Return (X, Y) of the center of cell containing provided text 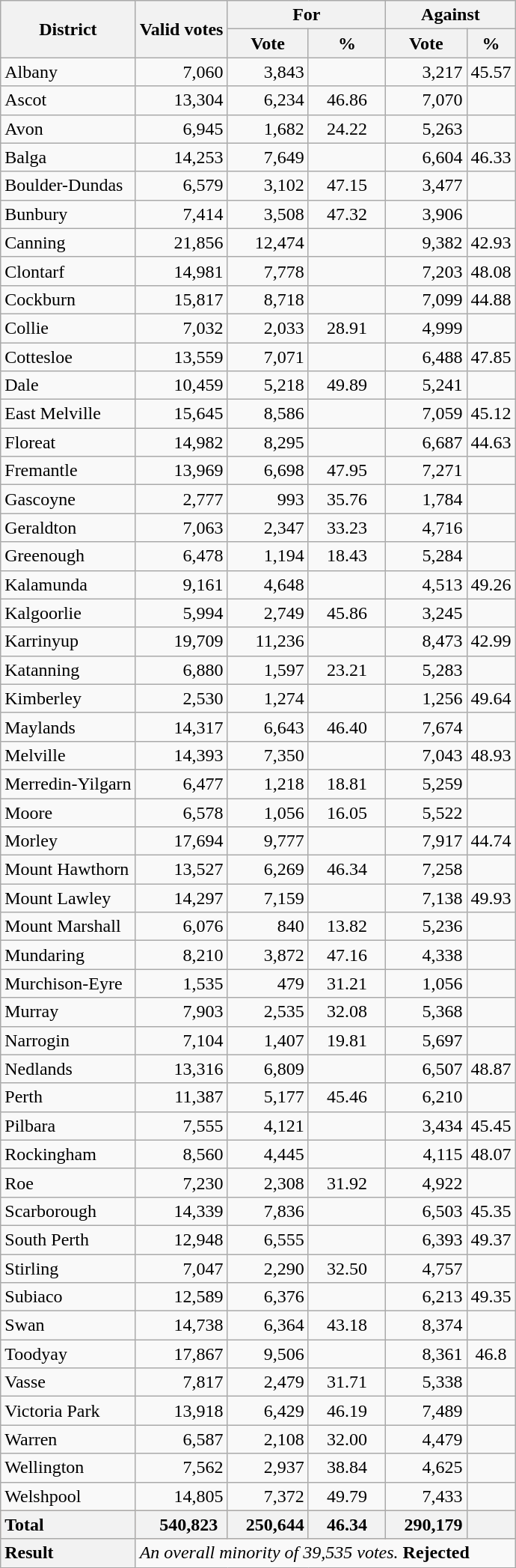
290,179 (426, 1525)
6,579 (181, 186)
6,213 (426, 1297)
Roe (68, 1183)
5,338 (426, 1382)
47.85 (491, 357)
5,697 (426, 1040)
7,071 (268, 357)
2,108 (268, 1439)
3,906 (426, 214)
Avon (68, 129)
15,817 (181, 299)
23.21 (347, 670)
South Perth (68, 1239)
17,694 (181, 841)
Kalamunda (68, 585)
Nedlands (68, 1069)
13,316 (181, 1069)
48.07 (491, 1154)
3,843 (268, 72)
6,477 (181, 784)
Welshpool (68, 1496)
46.40 (347, 727)
46.33 (491, 157)
6,429 (268, 1411)
Stirling (68, 1269)
6,604 (426, 157)
Geraldton (68, 528)
14,253 (181, 157)
45.57 (491, 72)
6,578 (181, 812)
8,718 (268, 299)
Vasse (68, 1382)
1,535 (181, 983)
Balga (68, 157)
13,304 (181, 100)
7,203 (426, 271)
7,489 (426, 1411)
18.81 (347, 784)
7,372 (268, 1496)
7,230 (181, 1183)
14,981 (181, 271)
2,937 (268, 1468)
7,159 (268, 898)
6,945 (181, 129)
14,339 (181, 1211)
For (307, 15)
21,856 (181, 242)
5,522 (426, 812)
44.63 (491, 442)
Collie (68, 328)
32.00 (347, 1439)
49.79 (347, 1496)
8,361 (426, 1354)
9,161 (181, 585)
840 (268, 927)
32.50 (347, 1269)
28.91 (347, 328)
7,099 (426, 299)
32.08 (347, 1012)
7,043 (426, 755)
5,283 (426, 670)
Maylands (68, 727)
Bunbury (68, 214)
1,784 (426, 499)
14,317 (181, 727)
Mount Lawley (68, 898)
33.23 (347, 528)
47.95 (347, 471)
8,586 (268, 414)
7,104 (181, 1040)
44.88 (491, 299)
Greenough (68, 556)
7,032 (181, 328)
11,387 (181, 1097)
3,872 (268, 955)
49.37 (491, 1239)
7,917 (426, 841)
Narrogin (68, 1040)
5,263 (426, 129)
15,645 (181, 414)
6,587 (181, 1439)
Floreat (68, 442)
Merredin-Yilgarn (68, 784)
Ascot (68, 100)
6,809 (268, 1069)
Kalgoorlie (68, 613)
Morley (68, 841)
45.86 (347, 613)
Scarborough (68, 1211)
1,274 (268, 698)
3,508 (268, 214)
7,562 (181, 1468)
2,535 (268, 1012)
7,903 (181, 1012)
3,217 (426, 72)
1,682 (268, 129)
Fremantle (68, 471)
Wellington (68, 1468)
Dale (68, 385)
2,290 (268, 1269)
42.99 (491, 641)
7,433 (426, 1496)
5,994 (181, 613)
8,374 (426, 1326)
993 (268, 499)
7,555 (181, 1126)
7,649 (268, 157)
5,284 (426, 556)
Katanning (68, 670)
17,867 (181, 1354)
6,393 (426, 1239)
Cockburn (68, 299)
Warren (68, 1439)
4,757 (426, 1269)
540,823 (181, 1525)
6,503 (426, 1211)
6,555 (268, 1239)
District (68, 29)
7,070 (426, 100)
48.87 (491, 1069)
Subiaco (68, 1297)
38.84 (347, 1468)
Victoria Park (68, 1411)
6,488 (426, 357)
Toodyay (68, 1354)
3,477 (426, 186)
7,138 (426, 898)
Pilbara (68, 1126)
Clontarf (68, 271)
An overall minority of 39,535 votes. Rejected (325, 1553)
9,382 (426, 242)
Mount Marshall (68, 927)
14,738 (181, 1326)
18.43 (347, 556)
7,063 (181, 528)
2,308 (268, 1183)
7,836 (268, 1211)
6,234 (268, 100)
35.76 (347, 499)
12,589 (181, 1297)
42.93 (491, 242)
Mount Hawthorn (68, 870)
4,716 (426, 528)
6,478 (181, 556)
6,687 (426, 442)
1,407 (268, 1040)
1,256 (426, 698)
2,479 (268, 1382)
2,347 (268, 528)
49.89 (347, 385)
6,643 (268, 727)
3,434 (426, 1126)
7,674 (426, 727)
44.74 (491, 841)
4,445 (268, 1154)
12,474 (268, 242)
45.12 (491, 414)
7,258 (426, 870)
5,236 (426, 927)
6,076 (181, 927)
31.21 (347, 983)
479 (268, 983)
13,918 (181, 1411)
46.8 (491, 1354)
Result (68, 1553)
6,210 (426, 1097)
1,194 (268, 556)
48.93 (491, 755)
7,059 (426, 414)
3,245 (426, 613)
14,393 (181, 755)
46.19 (347, 1411)
45.35 (491, 1211)
2,777 (181, 499)
Valid votes (181, 29)
7,350 (268, 755)
24.22 (347, 129)
4,338 (426, 955)
8,560 (181, 1154)
5,368 (426, 1012)
4,648 (268, 585)
8,295 (268, 442)
6,698 (268, 471)
45.45 (491, 1126)
43.18 (347, 1326)
Canning (68, 242)
4,115 (426, 1154)
10,459 (181, 385)
7,414 (181, 214)
13.82 (347, 927)
2,033 (268, 328)
250,644 (268, 1525)
Swan (68, 1326)
13,527 (181, 870)
1,597 (268, 670)
31.71 (347, 1382)
4,625 (426, 1468)
East Melville (68, 414)
Against (450, 15)
31.92 (347, 1183)
19.81 (347, 1040)
Moore (68, 812)
11,236 (268, 641)
1,218 (268, 784)
Kimberley (68, 698)
5,259 (426, 784)
7,778 (268, 271)
Melville (68, 755)
5,241 (426, 385)
7,047 (181, 1269)
14,297 (181, 898)
Mundaring (68, 955)
14,982 (181, 442)
13,969 (181, 471)
7,817 (181, 1382)
6,364 (268, 1326)
Gascoyne (68, 499)
5,218 (268, 385)
49.93 (491, 898)
48.08 (491, 271)
47.32 (347, 214)
19,709 (181, 641)
49.35 (491, 1297)
Cottesloe (68, 357)
8,210 (181, 955)
45.46 (347, 1097)
47.15 (347, 186)
6,507 (426, 1069)
14,805 (181, 1496)
9,777 (268, 841)
2,530 (181, 698)
6,376 (268, 1297)
49.26 (491, 585)
46.86 (347, 100)
47.16 (347, 955)
8,473 (426, 641)
7,060 (181, 72)
4,513 (426, 585)
7,271 (426, 471)
16.05 (347, 812)
2,749 (268, 613)
Murchison-Eyre (68, 983)
4,479 (426, 1439)
4,121 (268, 1126)
6,269 (268, 870)
4,922 (426, 1183)
4,999 (426, 328)
Perth (68, 1097)
Rockingham (68, 1154)
5,177 (268, 1097)
Albany (68, 72)
Karrinyup (68, 641)
Murray (68, 1012)
12,948 (181, 1239)
9,506 (268, 1354)
6,880 (181, 670)
Boulder-Dundas (68, 186)
13,559 (181, 357)
Total (68, 1525)
49.64 (491, 698)
3,102 (268, 186)
